Pinpoint the cell where the given text exists, returning its (X, Y) midpoint coordinate. 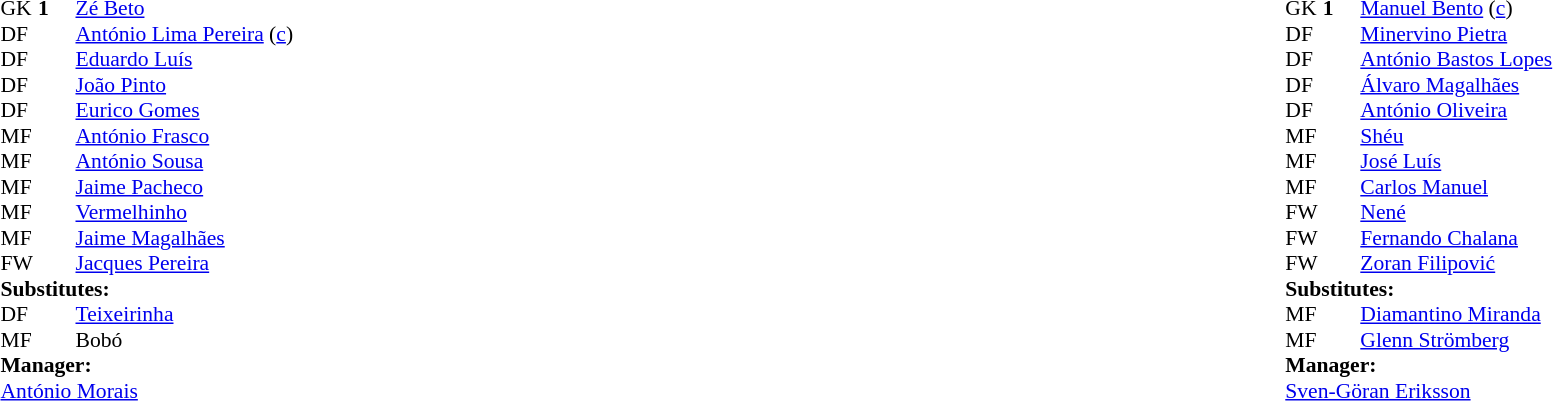
Zoran Filipović (1456, 263)
Eduardo Luís (185, 59)
Eurico Gomes (185, 111)
Vermelhinho (185, 213)
Álvaro Magalhães (1456, 85)
António Lima Pereira (c) (185, 34)
Glenn Strömberg (1456, 340)
Diamantino Miranda (1456, 315)
Jaime Pacheco (185, 187)
António Oliveira (1456, 111)
Nené (1456, 213)
José Luís (1456, 161)
António Sousa (185, 161)
Carlos Manuel (1456, 187)
António Bastos Lopes (1456, 59)
Fernando Chalana (1456, 238)
Minervino Pietra (1456, 34)
Jacques Pereira (185, 263)
António Frasco (185, 136)
João Pinto (185, 85)
Shéu (1456, 136)
Bobó (185, 340)
Jaime Magalhães (185, 238)
Teixeirinha (185, 315)
